Determine the [x, y] coordinate at the center of the cell enclosing the given text.  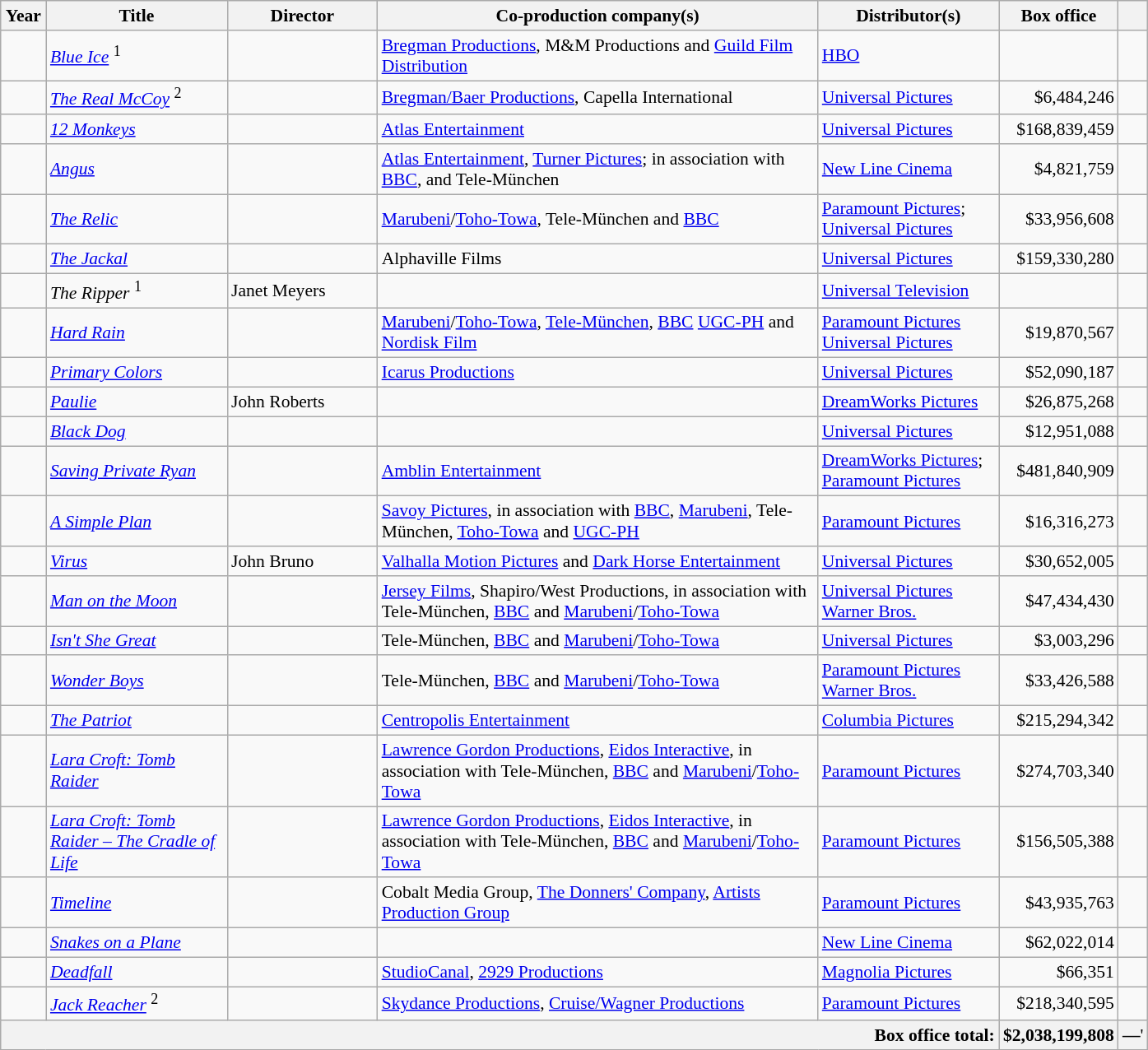
Atlas Entertainment [597, 129]
Blue Ice 1 [137, 54]
Black Dog [137, 431]
$19,870,567 [1058, 332]
Marubeni/Toho-Towa, Tele-München, BBC UGC-PH and Nordisk Film [597, 332]
The Real McCoy 2 [137, 97]
Centropolis Entertainment [597, 720]
Marubeni/Toho-Towa, Tele-München and BBC [597, 219]
StudioCanal, 2929 Productions [597, 972]
Alphaville Films [597, 259]
The Relic [137, 219]
Paulie [137, 402]
DreamWorks Pictures;Paramount Pictures [909, 471]
John Bruno [303, 561]
$2,038,199,808 [1058, 1035]
Distributor(s) [909, 16]
Co-production company(s) [597, 16]
$47,434,430 [1058, 601]
$215,294,342 [1058, 720]
$4,821,759 [1058, 168]
Valhalla Motion Pictures and Dark Horse Entertainment [597, 561]
The Jackal [137, 259]
A Simple Plan [137, 522]
Paramount PicturesUniversal Pictures [909, 332]
Bregman/Baer Productions, Capella International [597, 97]
$274,703,340 [1058, 770]
Bregman Productions, M&M Productions and Guild Film Distribution [597, 54]
Director [303, 16]
Lara Croft: Tomb Raider – The Cradle of Life [137, 843]
$6,484,246 [1058, 97]
$159,330,280 [1058, 259]
Jack Reacher 2 [137, 1004]
Cobalt Media Group, The Donners' Company, Artists Production Group [597, 902]
Primary Colors [137, 373]
$3,003,296 [1058, 641]
$16,316,273 [1058, 522]
Title [137, 16]
Hard Rain [137, 332]
$33,426,588 [1058, 680]
$66,351 [1058, 972]
$62,022,014 [1058, 942]
Columbia Pictures [909, 720]
HBO [909, 54]
Universal Television [909, 290]
Magnolia Pictures [909, 972]
Angus [137, 168]
Skydance Productions, Cruise/Wagner Productions [597, 1004]
Man on the Moon [137, 601]
Box office total: [500, 1035]
$33,956,608 [1058, 219]
12 Monkeys [137, 129]
John Roberts [303, 402]
Paramount Pictures; Universal Pictures [909, 219]
Deadfall [137, 972]
$12,951,088 [1058, 431]
Jersey Films, Shapiro/West Productions, in association with Tele-München, BBC and Marubeni/Toho-Towa [597, 601]
Janet Meyers [303, 290]
Savoy Pictures, in association with BBC, Marubeni, Tele-München, Toho-Towa and UGC-PH [597, 522]
Year [23, 16]
$30,652,005 [1058, 561]
Snakes on a Plane [137, 942]
Wonder Boys [137, 680]
Paramount PicturesWarner Bros. [909, 680]
DreamWorks Pictures [909, 402]
Universal PicturesWarner Bros. [909, 601]
The Patriot [137, 720]
Saving Private Ryan [137, 471]
—' [1133, 1035]
$43,935,763 [1058, 902]
$481,840,909 [1058, 471]
Amblin Entertainment [597, 471]
$168,839,459 [1058, 129]
Lara Croft: Tomb Raider [137, 770]
$218,340,595 [1058, 1004]
The Ripper 1 [137, 290]
Atlas Entertainment, Turner Pictures; in association with BBC, and Tele-München [597, 168]
Timeline [137, 902]
Virus [137, 561]
$156,505,388 [1058, 843]
Box office [1058, 16]
Isn't She Great [137, 641]
$26,875,268 [1058, 402]
Icarus Productions [597, 373]
$52,090,187 [1058, 373]
